Return the [X, Y] coordinate for the center point of the cell that contains the specified text.  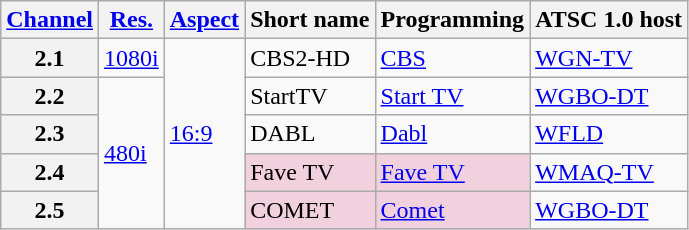
2.4 [50, 172]
WGN-TV [609, 58]
StartTV [310, 96]
WFLD [609, 134]
16:9 [204, 134]
Channel [50, 20]
Comet [452, 210]
2.3 [50, 134]
2.2 [50, 96]
1080i [132, 58]
Aspect [204, 20]
480i [132, 153]
Dabl [452, 134]
ATSC 1.0 host [609, 20]
WMAQ-TV [609, 172]
Start TV [452, 96]
Short name [310, 20]
Res. [132, 20]
COMET [310, 210]
Programming [452, 20]
2.1 [50, 58]
CBS [452, 58]
CBS2-HD [310, 58]
2.5 [50, 210]
DABL [310, 134]
